Scan for the cell matching the given text and deliver its [x, y] coordinate at center. 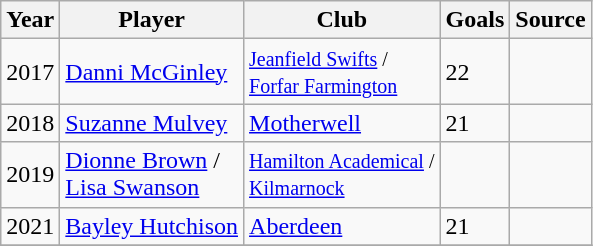
Club [342, 20]
Year [30, 20]
Goals [475, 20]
Hamilton Academical /Kilmarnock [342, 174]
2019 [30, 174]
22 [475, 72]
Motherwell [342, 123]
Source [550, 20]
Player [152, 20]
Aberdeen [342, 226]
Suzanne Mulvey [152, 123]
Jeanfield Swifts /Forfar Farmington [342, 72]
2018 [30, 123]
Danni McGinley [152, 72]
2021 [30, 226]
Dionne Brown /Lisa Swanson [152, 174]
2017 [30, 72]
Bayley Hutchison [152, 226]
